Return (X, Y) of the center of cell containing provided text 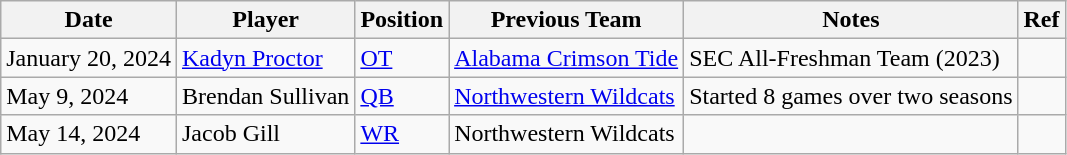
Date (89, 20)
Started 8 games over two seasons (851, 96)
SEC All-Freshman Team (2023) (851, 58)
Kadyn Proctor (265, 58)
May 9, 2024 (89, 96)
January 20, 2024 (89, 58)
Player (265, 20)
Notes (851, 20)
OT (402, 58)
May 14, 2024 (89, 134)
Jacob Gill (265, 134)
WR (402, 134)
QB (402, 96)
Position (402, 20)
Alabama Crimson Tide (566, 58)
Previous Team (566, 20)
Brendan Sullivan (265, 96)
Ref (1042, 20)
